Capture the cell that displays the provided text and extract its (x, y) central coordinate. 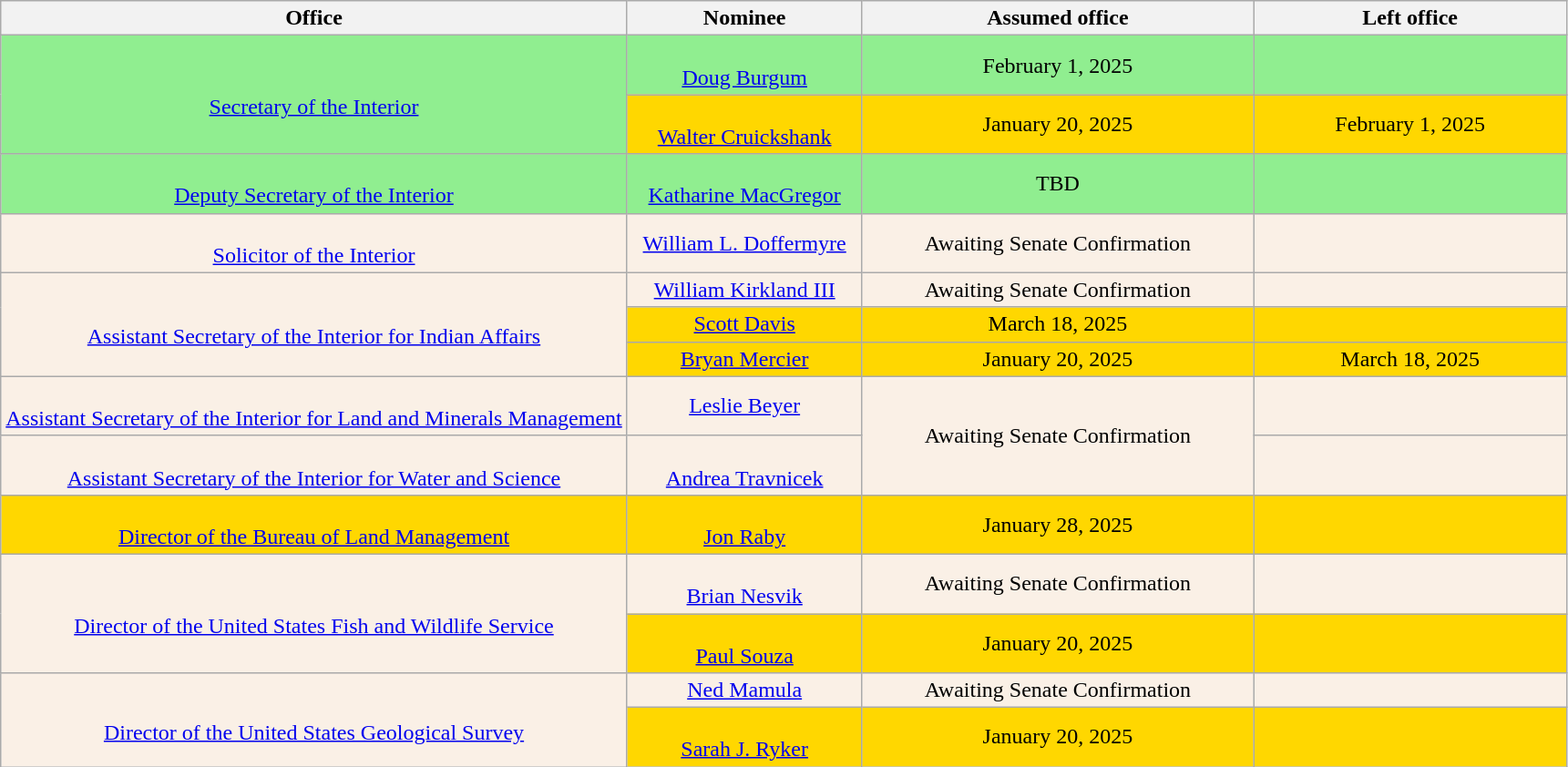
Brian Nesvik (744, 583)
Assistant Secretary of the Interior for Water and Science (314, 465)
Solicitor of the Interior (314, 242)
Paul Souza (744, 643)
Assumed office (1058, 18)
Secretary of the Interior (314, 95)
Katharine MacGregor (744, 184)
William Kirkland III (744, 290)
Sarah J. Ryker (744, 738)
Bryan Mercier (744, 359)
Scott Davis (744, 324)
Assistant Secretary of the Interior for Land and Minerals Management (314, 406)
Left office (1410, 18)
William L. Doffermyre (744, 242)
Director of the United States Geological Survey (314, 720)
Walter Cruickshank (744, 124)
Assistant Secretary of the Interior for Indian Affairs (314, 324)
Leslie Beyer (744, 406)
Andrea Travnicek (744, 465)
Nominee (744, 18)
Doug Burgum (744, 66)
TBD (1058, 184)
January 28, 2025 (1058, 525)
Deputy Secretary of the Interior (314, 184)
Director of the United States Fish and Wildlife Service (314, 613)
Jon Raby (744, 525)
Office (314, 18)
Ned Mamula (744, 690)
Director of the Bureau of Land Management (314, 525)
